Provide the (x, y) coordinate of the cell's center where the given text is located.  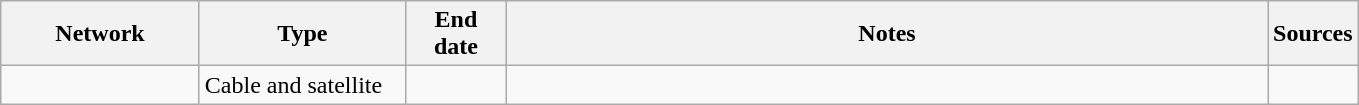
Cable and satellite (302, 85)
Sources (1314, 34)
End date (456, 34)
Notes (886, 34)
Network (100, 34)
Type (302, 34)
